Search for the cell housing the specified text and yield its (x, y) center coordinate. 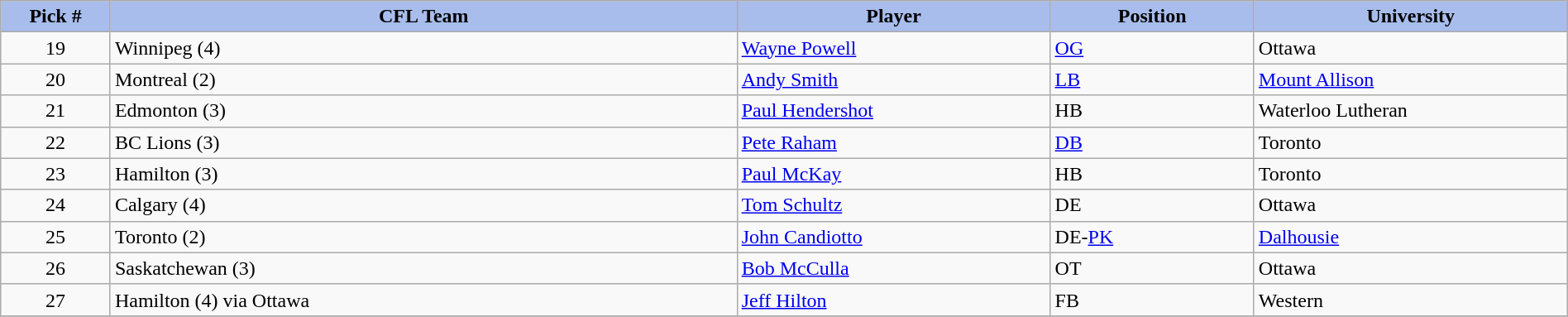
Winnipeg (4) (423, 48)
OT (1152, 268)
27 (56, 300)
Western (1411, 300)
DE (1152, 205)
LB (1152, 79)
FB (1152, 300)
Hamilton (4) via Ottawa (423, 300)
Andy Smith (893, 79)
DE-PK (1152, 237)
24 (56, 205)
Calgary (4) (423, 205)
Jeff Hilton (893, 300)
Edmonton (3) (423, 111)
CFL Team (423, 17)
20 (56, 79)
22 (56, 142)
Paul Hendershot (893, 111)
Waterloo Lutheran (1411, 111)
Bob McCulla (893, 268)
BC Lions (3) (423, 142)
DB (1152, 142)
John Candiotto (893, 237)
Saskatchewan (3) (423, 268)
Pick # (56, 17)
Hamilton (3) (423, 174)
Tom Schultz (893, 205)
University (1411, 17)
19 (56, 48)
Position (1152, 17)
Toronto (2) (423, 237)
26 (56, 268)
Dalhousie (1411, 237)
25 (56, 237)
Paul McKay (893, 174)
OG (1152, 48)
21 (56, 111)
Player (893, 17)
Pete Raham (893, 142)
23 (56, 174)
Montreal (2) (423, 79)
Wayne Powell (893, 48)
Mount Allison (1411, 79)
